Scan for the cell matching the given text and deliver its (x, y) coordinate at center. 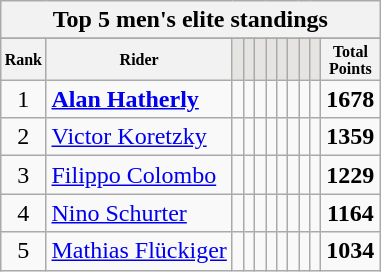
Rank (24, 60)
Mathias Flückiger (139, 251)
1 (24, 99)
Top 5 men's elite standings (190, 20)
Filippo Colombo (139, 175)
Nino Schurter (139, 213)
TotalPoints (350, 60)
5 (24, 251)
1164 (350, 213)
2 (24, 137)
Victor Koretzky (139, 137)
Rider (139, 60)
1359 (350, 137)
1678 (350, 99)
4 (24, 213)
3 (24, 175)
1034 (350, 251)
Alan Hatherly (139, 99)
1229 (350, 175)
